Determine the (x, y) coordinate at the center of the cell enclosing the given text.  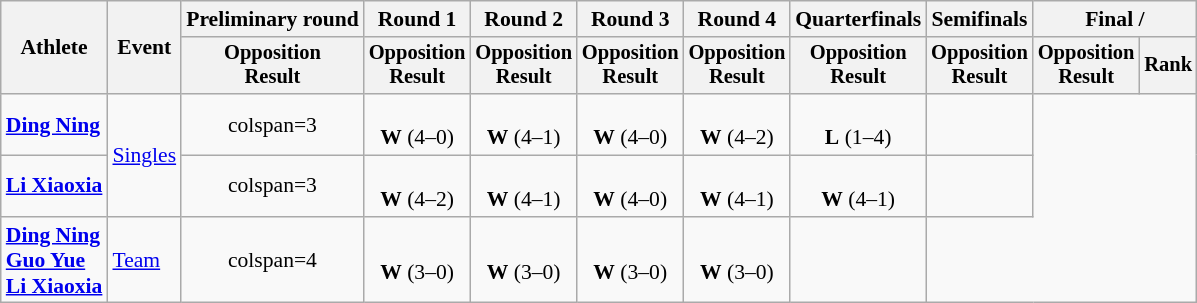
Athlete (54, 48)
Ding Ning (54, 124)
Round 1 (418, 19)
Round 3 (630, 19)
Preliminary round (272, 19)
Final / (1115, 19)
Quarterfinals (858, 19)
Round 2 (524, 19)
Round 4 (738, 19)
Semifinals (980, 19)
Singles (144, 155)
Li Xiaoxia (54, 186)
L (1–4) (858, 124)
Event (144, 48)
Rank (1168, 66)
